Determine the [X, Y] coordinate at the center of the cell enclosing the given text.  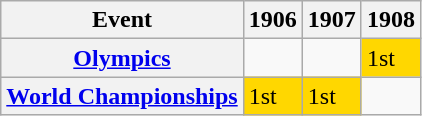
Event [122, 20]
1906 [272, 20]
1907 [332, 20]
1908 [390, 20]
World Championships [122, 96]
Olympics [122, 58]
